Output the [x, y] coordinate of the center of the cell containing the given text.  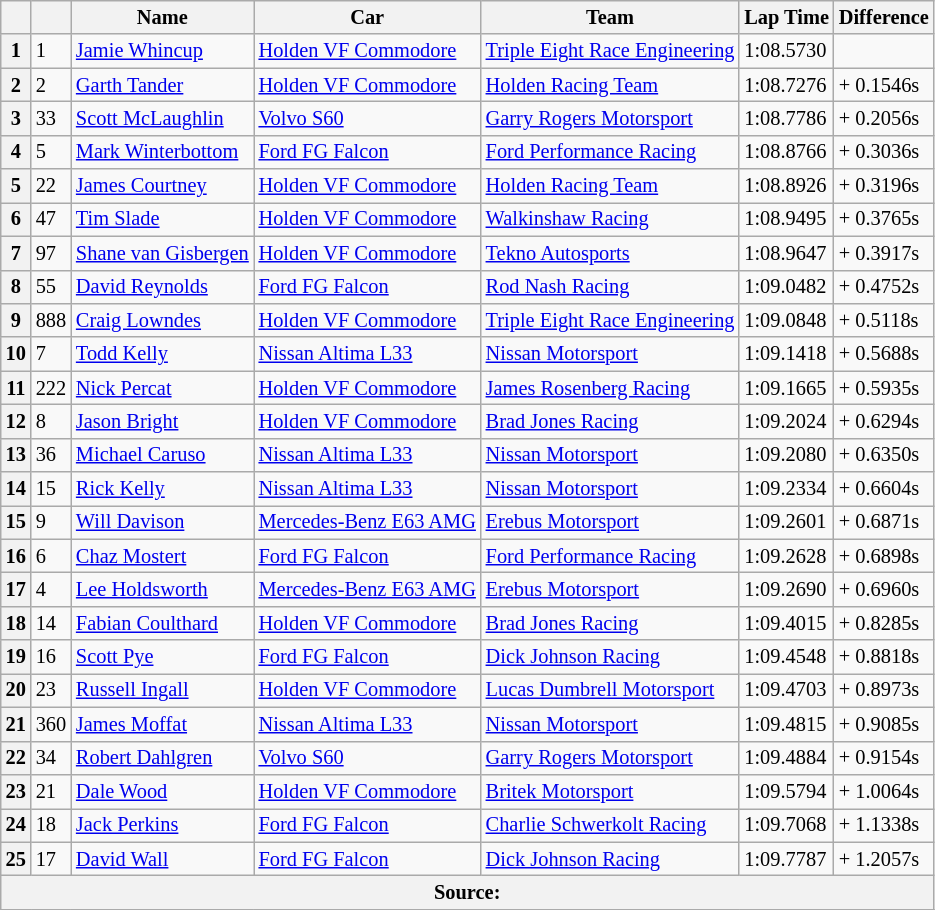
1:09.7787 [786, 859]
+ 1.0064s [884, 791]
+ 0.8285s [884, 623]
Craig Lowndes [162, 320]
+ 0.9085s [884, 724]
Michael Caruso [162, 455]
1:08.8926 [786, 186]
1:09.4884 [786, 758]
Nick Percat [162, 388]
+ 0.4752s [884, 287]
Britek Motorsport [610, 791]
1:09.4815 [786, 724]
Will Davison [162, 522]
Shane van Gisbergen [162, 253]
1:09.4703 [786, 690]
Source: [468, 892]
+ 0.8818s [884, 657]
+ 0.6898s [884, 556]
+ 0.5118s [884, 320]
Scott McLaughlin [162, 118]
1:09.2080 [786, 455]
1:08.9495 [786, 219]
Jack Perkins [162, 825]
Team [610, 17]
1:09.2628 [786, 556]
+ 0.6350s [884, 455]
+ 0.1546s [884, 85]
+ 0.3196s [884, 186]
1:09.4015 [786, 623]
Garth Tander [162, 85]
James Courtney [162, 186]
55 [51, 287]
Name [162, 17]
12 [16, 421]
David Wall [162, 859]
1:09.2601 [786, 522]
+ 0.5935s [884, 388]
Rod Nash Racing [610, 287]
Charlie Schwerkolt Racing [610, 825]
1:09.7068 [786, 825]
1:09.5794 [786, 791]
25 [16, 859]
1:09.1665 [786, 388]
+ 1.2057s [884, 859]
1:08.5730 [786, 51]
+ 0.5688s [884, 354]
Tim Slade [162, 219]
Car [368, 17]
+ 0.6871s [884, 522]
1:09.2024 [786, 421]
1:09.4548 [786, 657]
+ 0.2056s [884, 118]
James Rosenberg Racing [610, 388]
+ 0.6604s [884, 489]
+ 0.3036s [884, 152]
Robert Dahlgren [162, 758]
1:09.2690 [786, 589]
1:08.7276 [786, 85]
Chaz Mostert [162, 556]
47 [51, 219]
24 [16, 825]
+ 0.3917s [884, 253]
360 [51, 724]
+ 0.8973s [884, 690]
3 [16, 118]
97 [51, 253]
Fabian Coulthard [162, 623]
Lucas Dumbrell Motorsport [610, 690]
+ 0.9154s [884, 758]
1:08.7786 [786, 118]
Lee Holdsworth [162, 589]
11 [16, 388]
36 [51, 455]
Dale Wood [162, 791]
1:09.0482 [786, 287]
+ 0.3765s [884, 219]
Jamie Whincup [162, 51]
Tekno Autosports [610, 253]
Todd Kelly [162, 354]
Mark Winterbottom [162, 152]
Jason Bright [162, 421]
Rick Kelly [162, 489]
1:09.2334 [786, 489]
Difference [884, 17]
20 [16, 690]
1:08.8766 [786, 152]
34 [51, 758]
+ 1.1338s [884, 825]
Lap Time [786, 17]
James Moffat [162, 724]
1:08.9647 [786, 253]
13 [16, 455]
+ 0.6294s [884, 421]
David Reynolds [162, 287]
Walkinshaw Racing [610, 219]
888 [51, 320]
222 [51, 388]
19 [16, 657]
33 [51, 118]
1:09.1418 [786, 354]
Russell Ingall [162, 690]
1:09.0848 [786, 320]
+ 0.6960s [884, 589]
10 [16, 354]
Scott Pye [162, 657]
